Extract the [X, Y] coordinate from the center of the cell holding the provided text.  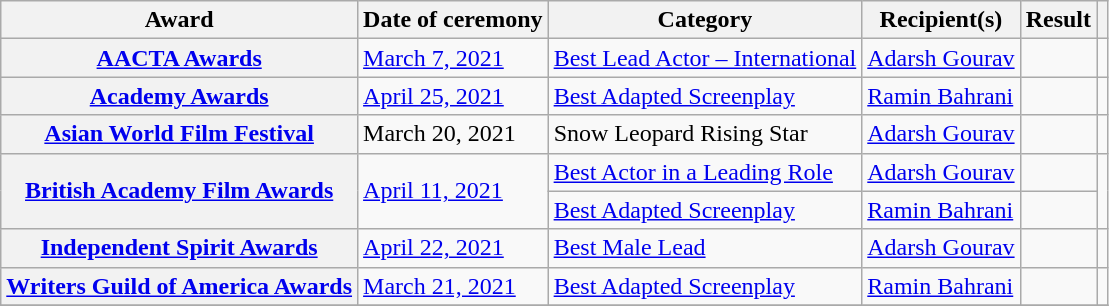
Independent Spirit Awards [180, 248]
Category [705, 20]
Best Actor in a Leading Role [705, 172]
March 21, 2021 [454, 286]
Recipient(s) [941, 20]
Best Male Lead [705, 248]
British Academy Film Awards [180, 191]
Award [180, 20]
Snow Leopard Rising Star [705, 134]
Academy Awards [180, 96]
Result [1058, 20]
Best Lead Actor – International [705, 58]
March 7, 2021 [454, 58]
Asian World Film Festival [180, 134]
AACTA Awards [180, 58]
Date of ceremony [454, 20]
Writers Guild of America Awards [180, 286]
April 22, 2021 [454, 248]
April 11, 2021 [454, 191]
April 25, 2021 [454, 96]
March 20, 2021 [454, 134]
